Capture the cell that displays the provided text and extract its (X, Y) central coordinate. 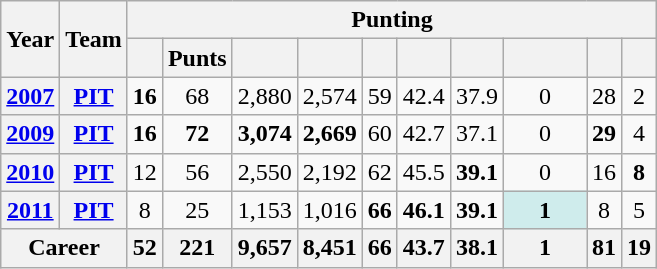
2 (640, 96)
60 (380, 134)
4 (640, 134)
2011 (30, 210)
68 (197, 96)
72 (197, 134)
2,574 (330, 96)
2,880 (264, 96)
2009 (30, 134)
1,153 (264, 210)
37.9 (476, 96)
42.7 (424, 134)
2,550 (264, 172)
Year (30, 39)
2,192 (330, 172)
37.1 (476, 134)
221 (197, 248)
2010 (30, 172)
Team (94, 39)
Punting (392, 20)
42.4 (424, 96)
Punts (197, 58)
43.7 (424, 248)
1,016 (330, 210)
Career (64, 248)
5 (640, 210)
2007 (30, 96)
29 (604, 134)
52 (144, 248)
45.5 (424, 172)
28 (604, 96)
8,451 (330, 248)
2,669 (330, 134)
59 (380, 96)
12 (144, 172)
81 (604, 248)
9,657 (264, 248)
56 (197, 172)
46.1 (424, 210)
3,074 (264, 134)
25 (197, 210)
62 (380, 172)
38.1 (476, 248)
19 (640, 248)
